Extract the (x, y) coordinate from the center of the cell holding the provided text.  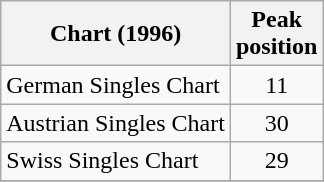
Chart (1996) (116, 34)
German Singles Chart (116, 85)
Peakposition (276, 34)
Austrian Singles Chart (116, 123)
Swiss Singles Chart (116, 161)
30 (276, 123)
11 (276, 85)
29 (276, 161)
